Identify which cell holds the provided text, then report its [x, y] central coordinate. 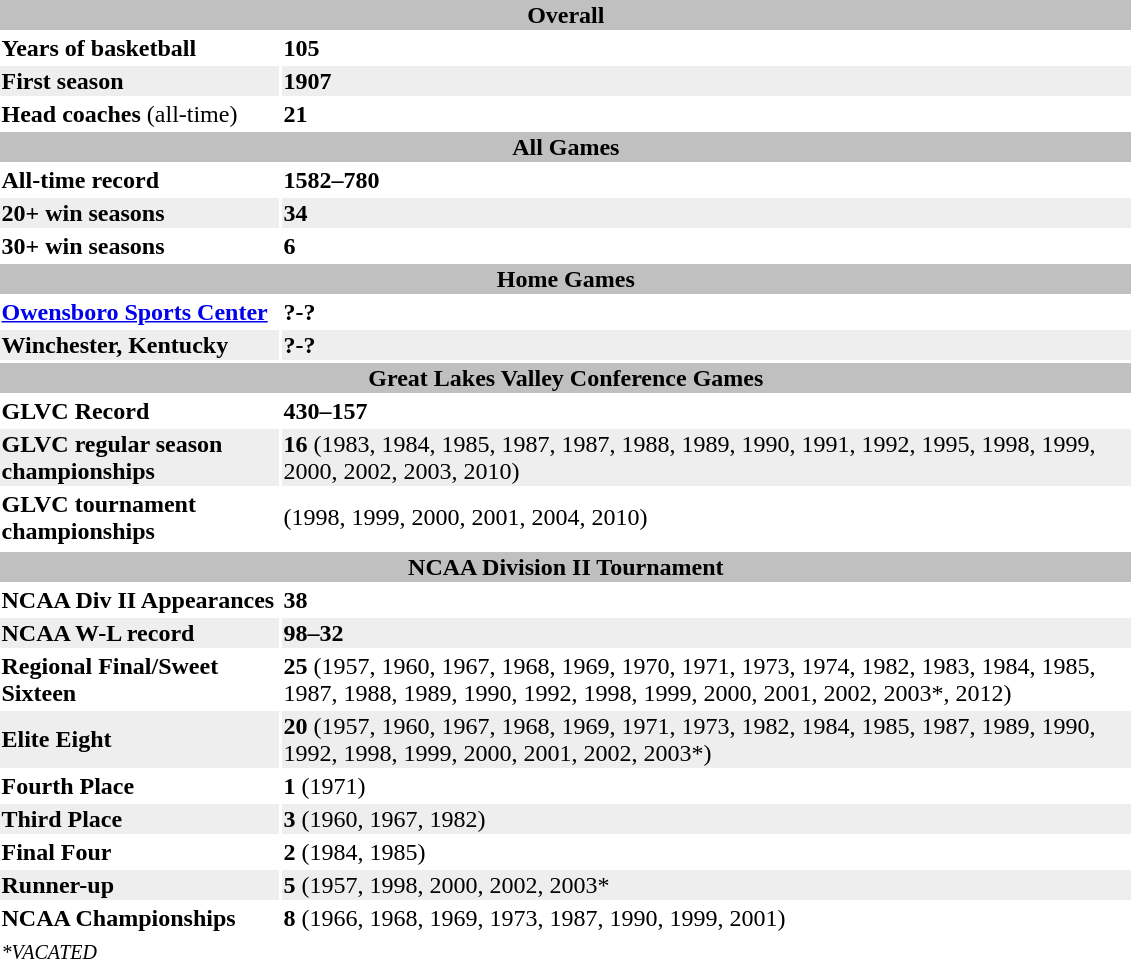
Third Place [140, 819]
NCAA Div II Appearances [140, 600]
GLVC regular season championships [140, 458]
20+ win seasons [140, 213]
Fourth Place [140, 786]
Final Four [140, 852]
Owensboro Sports Center [140, 312]
Years of basketball [140, 48]
NCAA W-L record [140, 633]
Elite Eight [140, 740]
30+ win seasons [140, 246]
Runner-up [140, 885]
GLVC tournament championships [140, 518]
NCAA Championships [140, 918]
Head coaches (all-time) [140, 114]
Winchester, Kentucky [140, 345]
All-time record [140, 180]
First season [140, 81]
GLVC Record [140, 411]
Regional Final/Sweet Sixteen [140, 680]
